Return the [x, y] coordinate for the center point of the cell that contains the specified text.  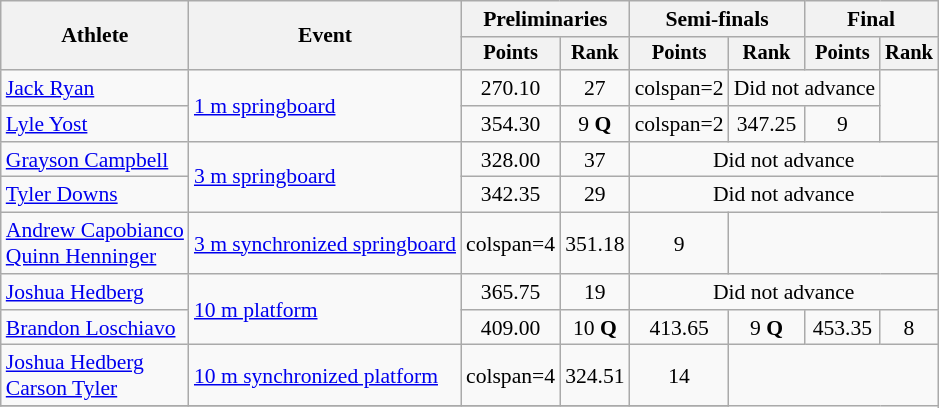
Athlete [95, 36]
342.35 [510, 195]
29 [594, 195]
Joshua Hedberg Carson Tyler [95, 376]
1 m springboard [325, 106]
Joshua Hedberg [95, 292]
324.51 [594, 376]
Andrew Capobianco Quinn Henninger [95, 244]
Tyler Downs [95, 195]
10 m synchronized platform [325, 376]
453.35 [842, 328]
Lyle Yost [95, 124]
Semi-finals [718, 19]
413.65 [680, 328]
3 m springboard [325, 178]
Grayson Campbell [95, 160]
Event [325, 36]
3 m synchronized springboard [325, 244]
8 [909, 328]
Final [870, 19]
10 m platform [325, 310]
10 Q [594, 328]
Preliminaries [546, 19]
328.00 [510, 160]
Jack Ryan [95, 88]
270.10 [510, 88]
354.30 [510, 124]
27 [594, 88]
19 [594, 292]
14 [680, 376]
Brandon Loschiavo [95, 328]
347.25 [767, 124]
37 [594, 160]
351.18 [594, 244]
365.75 [510, 292]
409.00 [510, 328]
